Pinpoint the cell where the given text exists, returning its [x, y] midpoint coordinate. 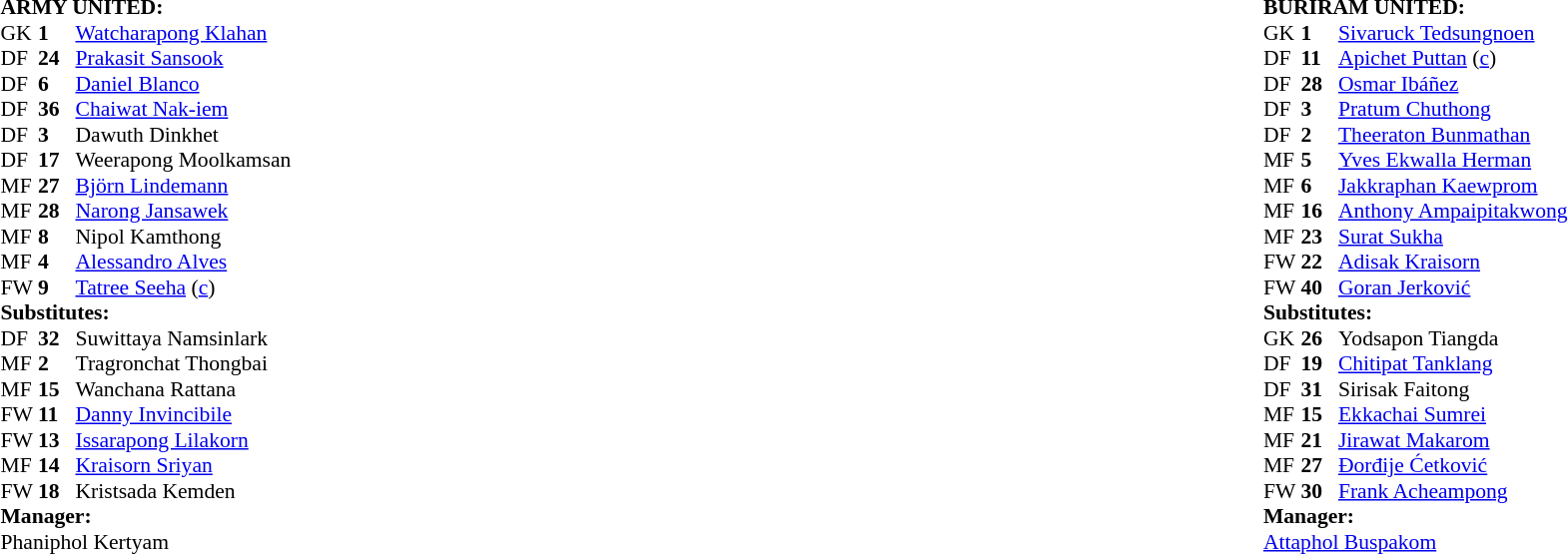
Alessandro Alves [184, 263]
Dawuth Dinkhet [184, 135]
Issarapong Lilakorn [184, 440]
Suwittaya Namsinlark [184, 338]
22 [1319, 263]
Pratum Chuthong [1453, 109]
Theeraton Bunmathan [1453, 135]
40 [1319, 287]
36 [57, 109]
Wanchana Rattana [184, 389]
Narong Jansawek [184, 211]
Yves Ekwalla Herman [1453, 161]
8 [57, 237]
Kristsada Kemden [184, 491]
Weerapong Moolkamsan [184, 161]
26 [1319, 338]
Danny Invincibile [184, 414]
5 [1319, 161]
9 [57, 287]
Nipol Kamthong [184, 237]
Chitipat Tanklang [1453, 364]
Kraisorn Sriyan [184, 466]
24 [57, 59]
Sirisak Faitong [1453, 389]
19 [1319, 364]
Đorđije Ćetković [1453, 466]
Prakasit Sansook [184, 59]
Sivaruck Tedsungnoen [1453, 33]
Jirawat Makarom [1453, 440]
Anthony Ampaipitakwong [1453, 211]
17 [57, 161]
Jakkraphan Kaewprom [1453, 186]
Björn Lindemann [184, 186]
Yodsapon Tiangda [1453, 338]
14 [57, 466]
Surat Sukha [1453, 237]
4 [57, 263]
Apichet Puttan (c) [1453, 59]
21 [1319, 440]
23 [1319, 237]
Watcharapong Klahan [184, 33]
Ekkachai Sumrei [1453, 414]
16 [1319, 211]
Frank Acheampong [1453, 491]
Daniel Blanco [184, 84]
32 [57, 338]
Tragronchat Thongbai [184, 364]
Tatree Seeha (c) [184, 287]
30 [1319, 491]
Osmar Ibáñez [1453, 84]
Goran Jerković [1453, 287]
Adisak Kraisorn [1453, 263]
Chaiwat Nak-iem [184, 109]
18 [57, 491]
13 [57, 440]
31 [1319, 389]
